From the cell containing the given text, extract its center point as [x, y] coordinate. 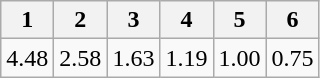
4 [186, 20]
2 [80, 20]
0.75 [292, 58]
1.19 [186, 58]
3 [134, 20]
4.48 [28, 58]
5 [240, 20]
1.63 [134, 58]
2.58 [80, 58]
1.00 [240, 58]
1 [28, 20]
6 [292, 20]
